Detect which cell encompasses the target text, then output its [x, y] center coordinate. 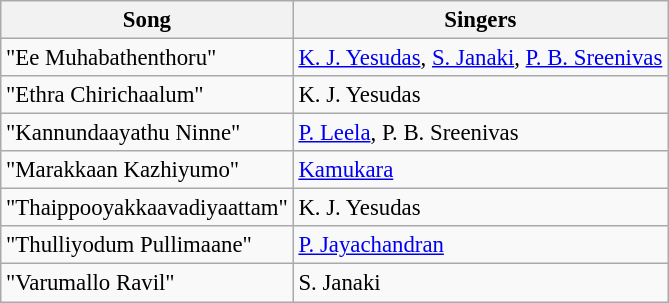
"Ethra Chirichaalum" [147, 95]
"Thulliyodum Pullimaane" [147, 245]
"Varumallo Ravil" [147, 283]
S. Janaki [480, 283]
"Kannundaayathu Ninne" [147, 133]
"Marakkaan Kazhiyumo" [147, 170]
Kamukara [480, 170]
"Ee Muhabathenthoru" [147, 58]
P. Leela, P. B. Sreenivas [480, 133]
Song [147, 20]
K. J. Yesudas, S. Janaki, P. B. Sreenivas [480, 58]
Singers [480, 20]
"Thaippooyakkaavadiyaattam" [147, 208]
P. Jayachandran [480, 245]
